Identify which cell holds the provided text, then report its [x, y] central coordinate. 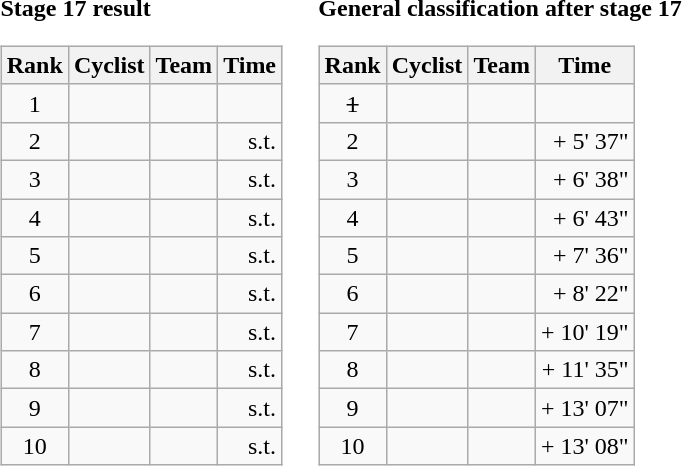
+ 6' 43" [584, 217]
+ 10' 19" [584, 332]
+ 13' 07" [584, 408]
+ 13' 08" [584, 446]
+ 5' 37" [584, 141]
+ 11' 35" [584, 370]
+ 6' 38" [584, 179]
+ 7' 36" [584, 256]
+ 8' 22" [584, 294]
